Capture the cell that displays the provided text and extract its [X, Y] central coordinate. 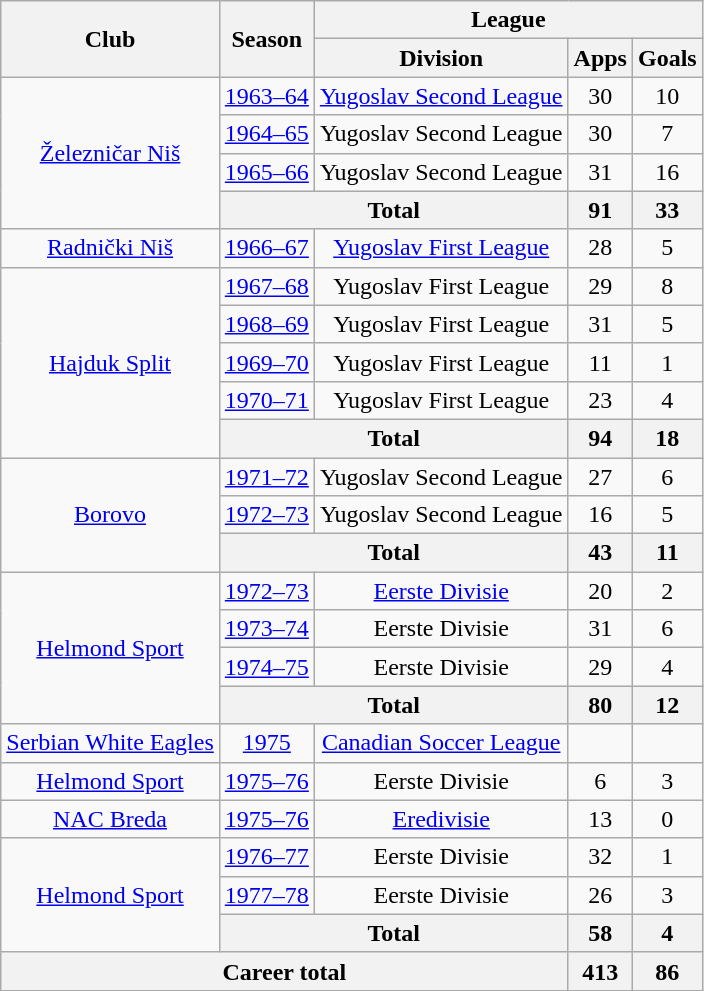
413 [600, 971]
1963–64 [266, 96]
NAC Breda [110, 819]
1965–66 [266, 172]
Serbian White Eagles [110, 743]
1969–70 [266, 362]
10 [667, 96]
94 [600, 438]
Eredivisie [441, 819]
1975 [266, 743]
23 [600, 400]
Canadian Soccer League [441, 743]
86 [667, 971]
1977–78 [266, 895]
58 [600, 933]
1968–69 [266, 324]
1966–67 [266, 248]
Club [110, 39]
18 [667, 438]
32 [600, 857]
26 [600, 895]
1971–72 [266, 477]
1973–74 [266, 629]
43 [600, 553]
2 [667, 591]
Železničar Niš [110, 153]
8 [667, 286]
1976–77 [266, 857]
27 [600, 477]
33 [667, 210]
91 [600, 210]
Borovo [110, 515]
League [508, 20]
1964–65 [266, 134]
Radnički Niš [110, 248]
Career total [284, 971]
28 [600, 248]
1970–71 [266, 400]
Goals [667, 58]
7 [667, 134]
80 [600, 705]
Division [441, 58]
Hajduk Split [110, 362]
1967–68 [266, 286]
20 [600, 591]
1974–75 [266, 667]
13 [600, 819]
Season [266, 39]
0 [667, 819]
Apps [600, 58]
12 [667, 705]
